Return the (x, y) coordinate for the center point of the cell that contains the specified text.  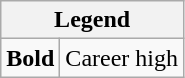
Career high (122, 58)
Legend (92, 20)
Bold (30, 58)
